Search for the cell housing the specified text and yield its [X, Y] center coordinate. 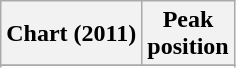
Chart (2011) [72, 34]
Peakposition [188, 34]
